From the cell containing the given text, extract its center point as [x, y] coordinate. 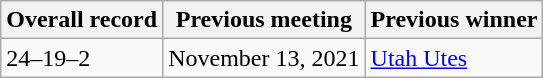
24–19–2 [82, 58]
Previous winner [454, 20]
Previous meeting [264, 20]
Utah Utes [454, 58]
Overall record [82, 20]
November 13, 2021 [264, 58]
